Determine the (X, Y) coordinate at the center of the cell enclosing the given text.  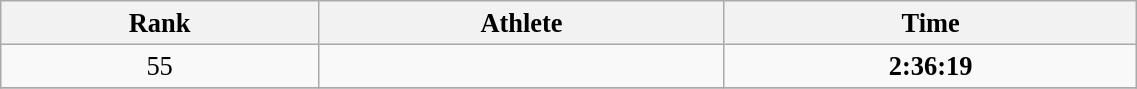
Athlete (521, 22)
Rank (160, 22)
Time (930, 22)
55 (160, 66)
2:36:19 (930, 66)
